Return (x, y) of the center of cell containing provided text 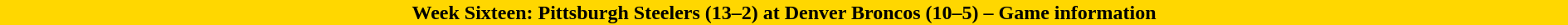
Week Sixteen: Pittsburgh Steelers (13–2) at Denver Broncos (10–5) – Game information (784, 12)
